For the text-containing cell, return its midpoint in (x, y) coordinate format. 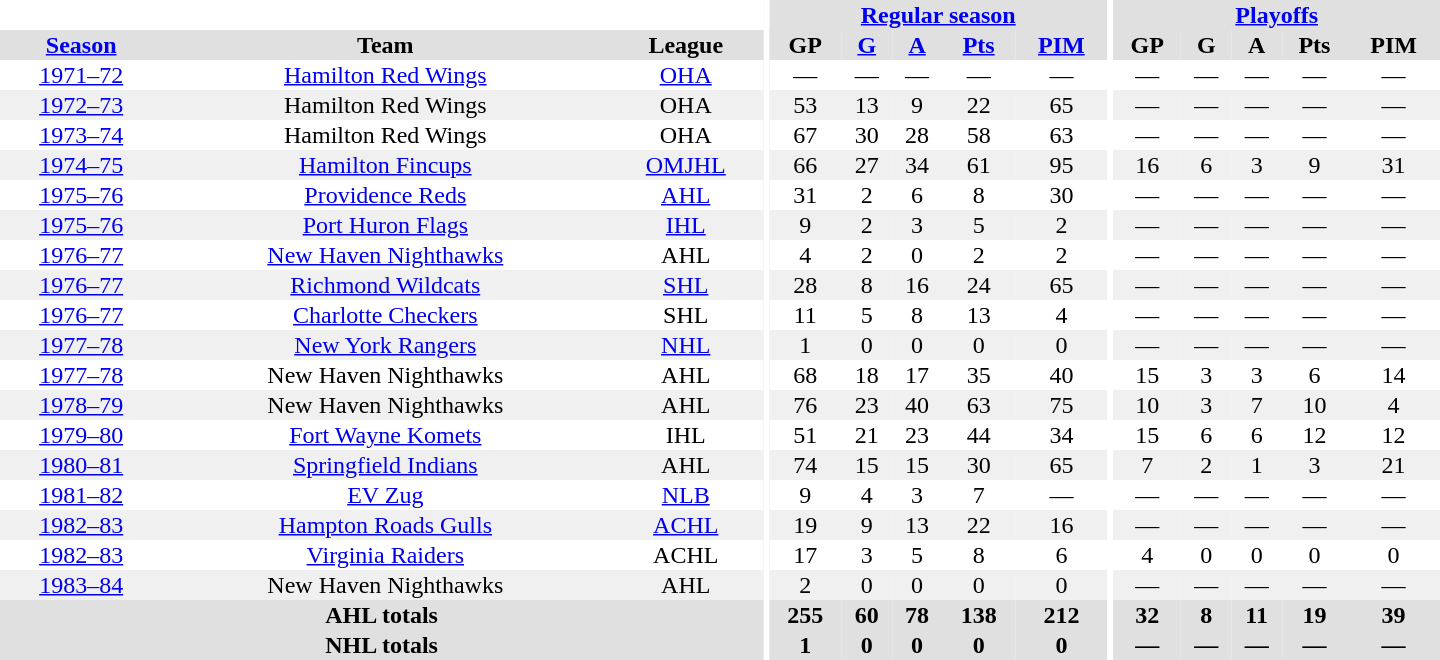
Port Huron Flags (385, 225)
Virginia Raiders (385, 555)
76 (806, 405)
Regular season (938, 15)
Season (81, 45)
212 (1062, 615)
68 (806, 375)
1972–73 (81, 105)
39 (1394, 615)
Charlotte Checkers (385, 315)
74 (806, 465)
14 (1394, 375)
44 (978, 435)
NHL (686, 345)
Playoffs (1276, 15)
95 (1062, 165)
Hampton Roads Gulls (385, 525)
1981–82 (81, 495)
AHL totals (382, 615)
1978–79 (81, 405)
Team (385, 45)
1983–84 (81, 585)
138 (978, 615)
EV Zug (385, 495)
Providence Reds (385, 195)
75 (1062, 405)
NHL totals (382, 645)
1979–80 (81, 435)
66 (806, 165)
60 (867, 615)
18 (867, 375)
League (686, 45)
32 (1147, 615)
78 (917, 615)
24 (978, 285)
61 (978, 165)
53 (806, 105)
51 (806, 435)
Springfield Indians (385, 465)
1980–81 (81, 465)
27 (867, 165)
NLB (686, 495)
Fort Wayne Komets (385, 435)
1971–72 (81, 75)
58 (978, 135)
Richmond Wildcats (385, 285)
Hamilton Fincups (385, 165)
1974–75 (81, 165)
67 (806, 135)
255 (806, 615)
New York Rangers (385, 345)
1973–74 (81, 135)
OMJHL (686, 165)
35 (978, 375)
